Detect which cell encompasses the target text, then output its (x, y) center coordinate. 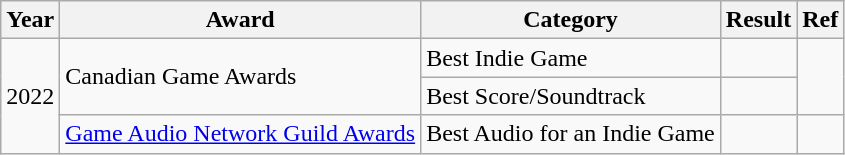
Best Indie Game (571, 58)
Best Audio for an Indie Game (571, 134)
Award (240, 20)
Canadian Game Awards (240, 77)
Best Score/Soundtrack (571, 96)
Result (758, 20)
Category (571, 20)
2022 (30, 96)
Game Audio Network Guild Awards (240, 134)
Year (30, 20)
Ref (820, 20)
